Return the (x, y) coordinate for the center point of the cell that contains the specified text.  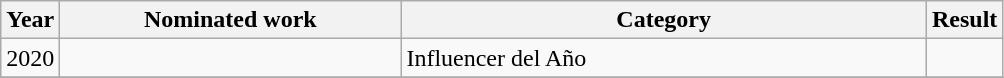
Year (30, 20)
Nominated work (230, 20)
Result (964, 20)
2020 (30, 58)
Influencer del Año (664, 58)
Category (664, 20)
